Pinpoint the cell where the given text exists, returning its (X, Y) midpoint coordinate. 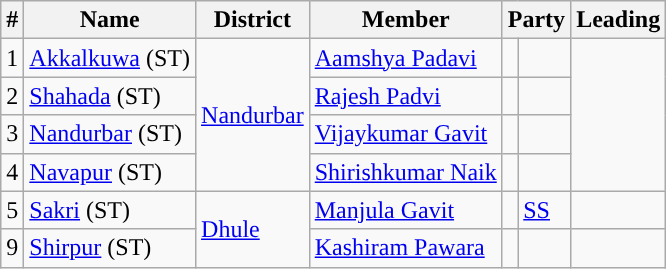
Shahada (ST) (110, 96)
1 (12, 58)
Sakri (ST) (110, 210)
SS (544, 210)
Party (536, 20)
Nandurbar (ST) (110, 134)
Shirpur (ST) (110, 248)
Aamshya Padavi (406, 58)
Name (110, 20)
9 (12, 248)
Dhule (253, 229)
Nandurbar (253, 115)
Kashiram Pawara (406, 248)
5 (12, 210)
Shirishkumar Naik (406, 172)
Navapur (ST) (110, 172)
3 (12, 134)
# (12, 20)
Manjula Gavit (406, 210)
Rajesh Padvi (406, 96)
4 (12, 172)
Akkalkuwa (ST) (110, 58)
Vijaykumar Gavit (406, 134)
Member (406, 20)
Leading (618, 20)
District (253, 20)
2 (12, 96)
